Pinpoint the cell where the given text exists, returning its [x, y] midpoint coordinate. 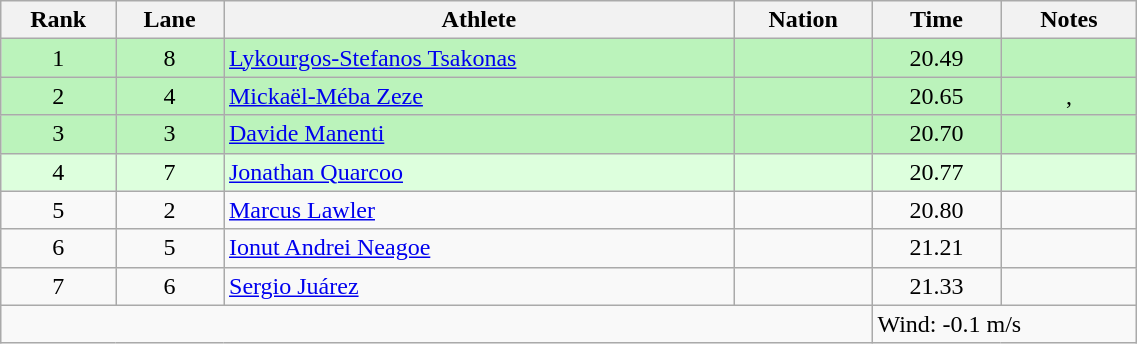
Wind: -0.1 m/s [1004, 324]
Notes [1069, 20]
Marcus Lawler [480, 210]
Davide Manenti [480, 134]
Jonathan Quarcoo [480, 172]
Lykourgos-Stefanos Tsakonas [480, 58]
8 [170, 58]
Nation [803, 20]
Time [936, 20]
1 [58, 58]
Rank [58, 20]
Athlete [480, 20]
, [1069, 96]
20.77 [936, 172]
20.65 [936, 96]
Lane [170, 20]
Mickaël-Méba Zeze [480, 96]
20.80 [936, 210]
Sergio Juárez [480, 286]
21.21 [936, 248]
21.33 [936, 286]
Ionut Andrei Neagoe [480, 248]
20.70 [936, 134]
20.49 [936, 58]
